Determine the (X, Y) coordinate at the center of the cell enclosing the given text.  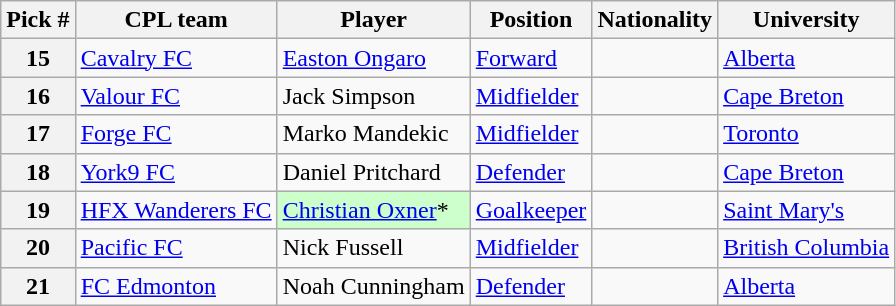
Noah Cunningham (374, 286)
Cavalry FC (176, 58)
Nationality (655, 20)
Forge FC (176, 134)
15 (38, 58)
21 (38, 286)
Position (531, 20)
British Columbia (806, 248)
16 (38, 96)
Toronto (806, 134)
Jack Simpson (374, 96)
Nick Fussell (374, 248)
Easton Ongaro (374, 58)
Daniel Pritchard (374, 172)
18 (38, 172)
FC Edmonton (176, 286)
Valour FC (176, 96)
19 (38, 210)
20 (38, 248)
HFX Wanderers FC (176, 210)
Saint Mary's (806, 210)
Forward (531, 58)
Player (374, 20)
CPL team (176, 20)
Goalkeeper (531, 210)
Marko Mandekic (374, 134)
17 (38, 134)
University (806, 20)
Pick # (38, 20)
York9 FC (176, 172)
Christian Oxner* (374, 210)
Pacific FC (176, 248)
